Provide the (X, Y) coordinate of the cell's center where the given text is located.  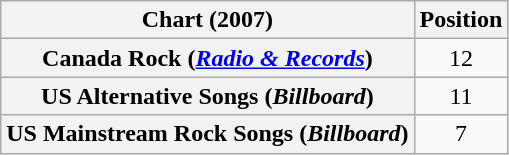
Chart (2007) (208, 20)
7 (461, 134)
Canada Rock (Radio & Records) (208, 58)
US Mainstream Rock Songs (Billboard) (208, 134)
11 (461, 96)
Position (461, 20)
12 (461, 58)
US Alternative Songs (Billboard) (208, 96)
